Return [x, y] of the center of cell containing provided text 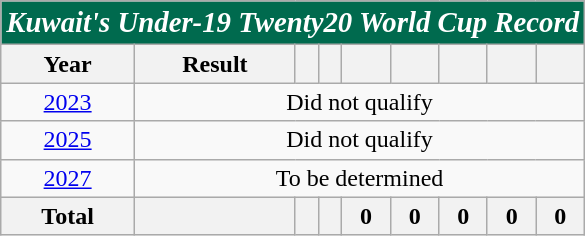
Total [68, 216]
2027 [68, 178]
Year [68, 64]
To be determined [359, 178]
Result [214, 64]
2023 [68, 102]
2025 [68, 140]
Kuwait's Under-19 Twenty20 World Cup Record [293, 23]
